Identify which cell holds the provided text, then report its [X, Y] central coordinate. 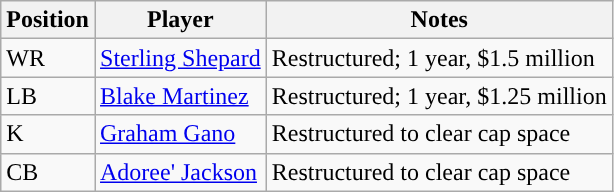
Blake Martinez [180, 96]
Player [180, 20]
Position [48, 20]
Graham Gano [180, 134]
CB [48, 172]
K [48, 134]
Restructured; 1 year, $1.25 million [439, 96]
Restructured; 1 year, $1.5 million [439, 58]
Sterling Shepard [180, 58]
Notes [439, 20]
LB [48, 96]
WR [48, 58]
Adoree' Jackson [180, 172]
